Capture the cell that displays the provided text and extract its (X, Y) central coordinate. 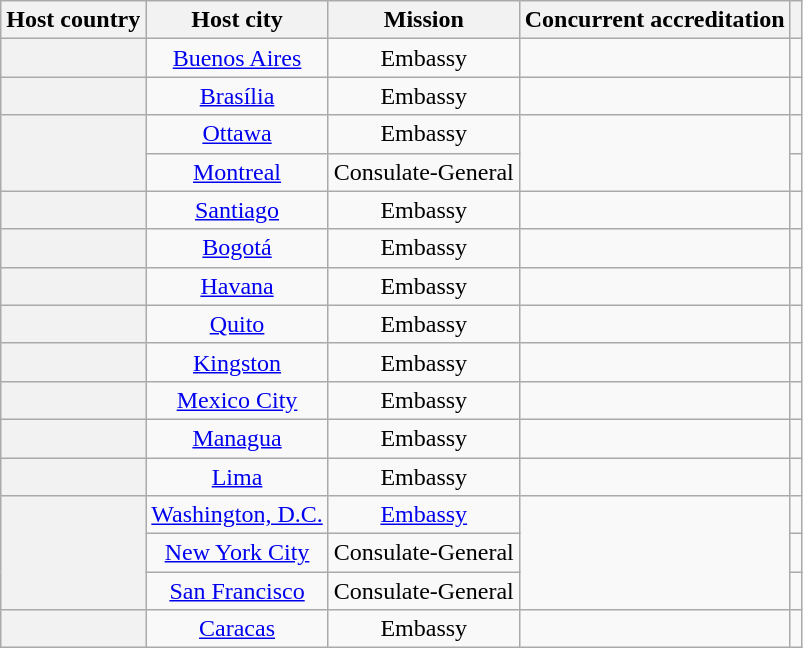
San Francisco (237, 591)
Montreal (237, 172)
Mission (424, 20)
Ottawa (237, 134)
Bogotá (237, 248)
Concurrent accreditation (654, 20)
Washington, D.C. (237, 515)
Brasília (237, 96)
Buenos Aires (237, 58)
Havana (237, 286)
Host city (237, 20)
Lima (237, 477)
Host country (74, 20)
Quito (237, 324)
Mexico City (237, 400)
Managua (237, 438)
New York City (237, 553)
Santiago (237, 210)
Kingston (237, 362)
Caracas (237, 629)
